From the cell containing the given text, extract its center point as [X, Y] coordinate. 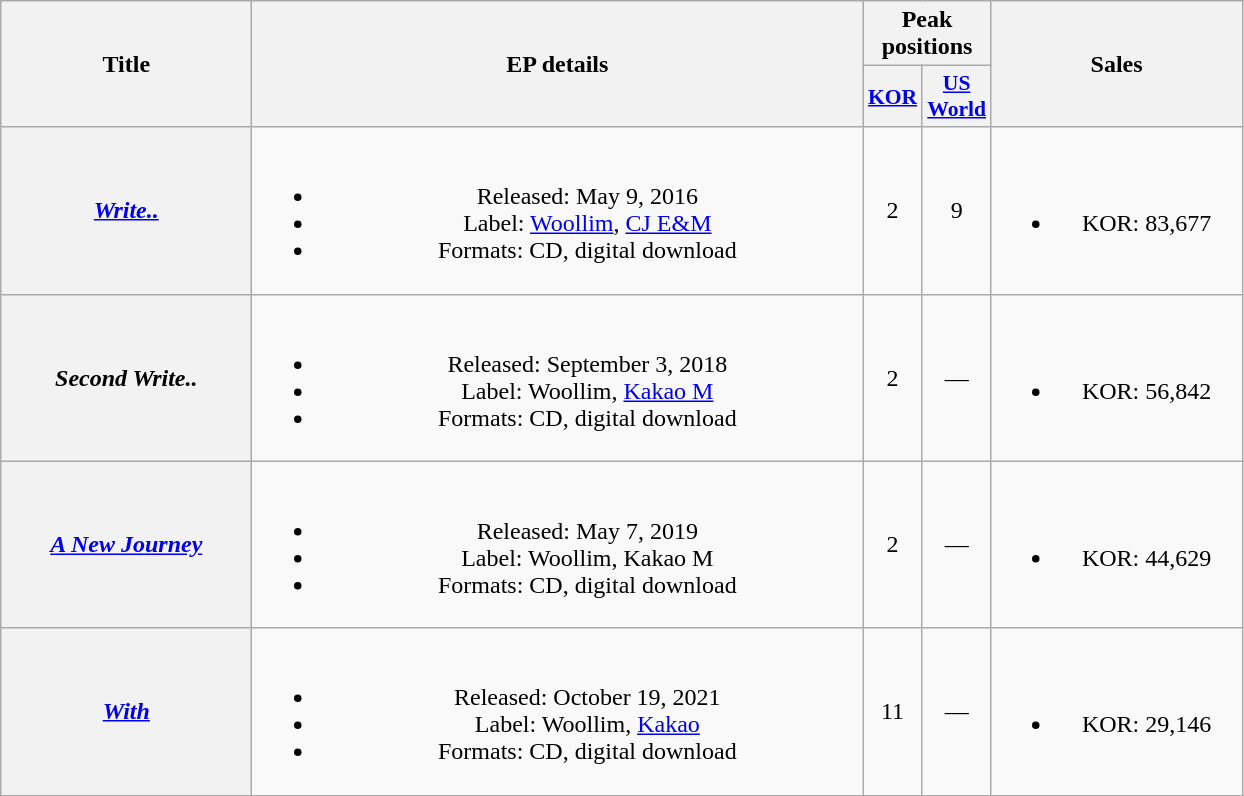
Second Write.. [126, 378]
With [126, 712]
11 [892, 712]
A New Journey [126, 544]
Title [126, 64]
KOR [892, 96]
KOR: 29,146 [1116, 712]
Peak positions [927, 34]
US World [956, 96]
EP details [558, 64]
Write.. [126, 210]
Released: May 9, 2016Label: Woollim, CJ E&MFormats: CD, digital download [558, 210]
Released: September 3, 2018Label: Woollim, Kakao MFormats: CD, digital download [558, 378]
Released: October 19, 2021Label: Woollim, KakaoFormats: CD, digital download [558, 712]
Sales [1116, 64]
KOR: 56,842 [1116, 378]
KOR: 83,677 [1116, 210]
9 [956, 210]
KOR: 44,629 [1116, 544]
Released: May 7, 2019Label: Woollim, Kakao MFormats: CD, digital download [558, 544]
